Find where the given text appears and provide that cell's center as (X, Y) coordinate. 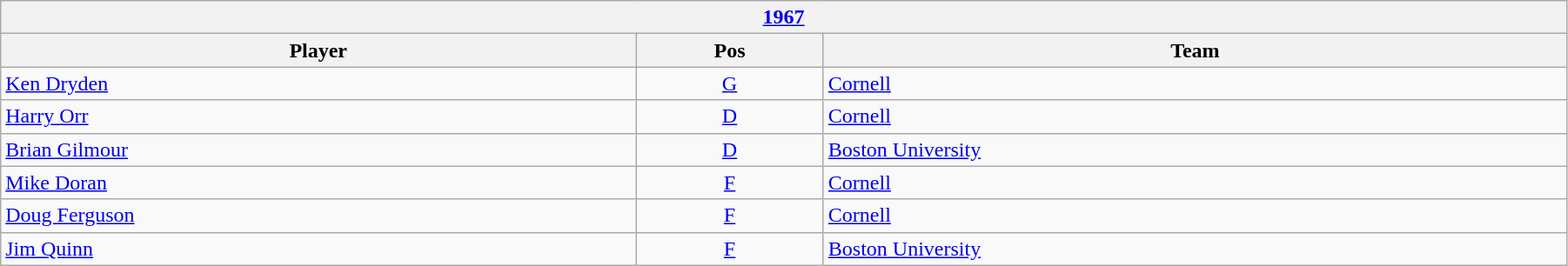
Doug Ferguson (318, 216)
Team (1195, 50)
Player (318, 50)
G (730, 83)
Harry Orr (318, 116)
Pos (730, 50)
Jim Quinn (318, 249)
1967 (784, 17)
Ken Dryden (318, 83)
Mike Doran (318, 183)
Brian Gilmour (318, 150)
